Return (X, Y) of the center of cell containing provided text 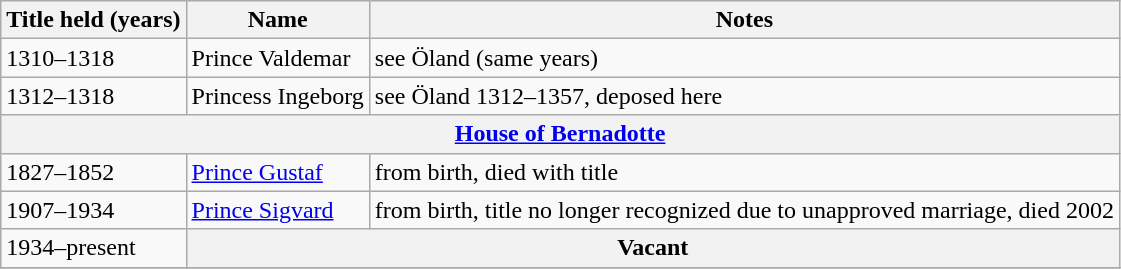
Princess Ingeborg (278, 96)
Title held (years) (94, 20)
see Öland 1312–1357, deposed here (744, 96)
House of Bernadotte (560, 134)
1907–1934 (94, 210)
Notes (744, 20)
Prince Valdemar (278, 58)
1934–present (94, 248)
Name (278, 20)
from birth, died with title (744, 172)
1827–1852 (94, 172)
see Öland (same years) (744, 58)
Vacant (652, 248)
from birth, title no longer recognized due to unapproved marriage, died 2002 (744, 210)
1310–1318 (94, 58)
1312–1318 (94, 96)
Prince Sigvard (278, 210)
Prince Gustaf (278, 172)
